Detect which cell encompasses the target text, then output its [x, y] center coordinate. 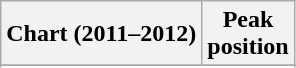
Chart (2011–2012) [102, 34]
Peakposition [248, 34]
